Find where the given text appears and provide that cell's center as [x, y] coordinate. 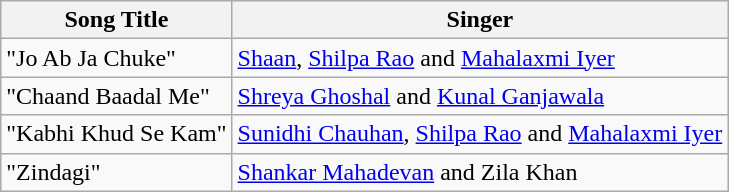
Singer [480, 20]
"Jo Ab Ja Chuke" [116, 58]
Shankar Mahadevan and Zila Khan [480, 172]
Shreya Ghoshal and Kunal Ganjawala [480, 96]
Sunidhi Chauhan, Shilpa Rao and Mahalaxmi Iyer [480, 134]
"Chaand Baadal Me" [116, 96]
Song Title [116, 20]
Shaan, Shilpa Rao and Mahalaxmi Iyer [480, 58]
"Zindagi" [116, 172]
"Kabhi Khud Se Kam" [116, 134]
